Provide the (X, Y) coordinate of the cell's center where the given text is located.  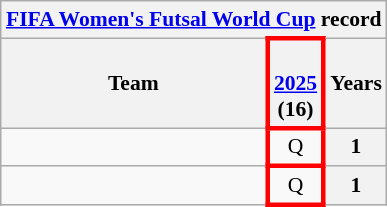
Team (134, 83)
Years (356, 83)
FIFA Women's Futsal World Cup record (194, 20)
2025(16) (295, 83)
